Extract the [X, Y] coordinate from the center of the cell holding the provided text.  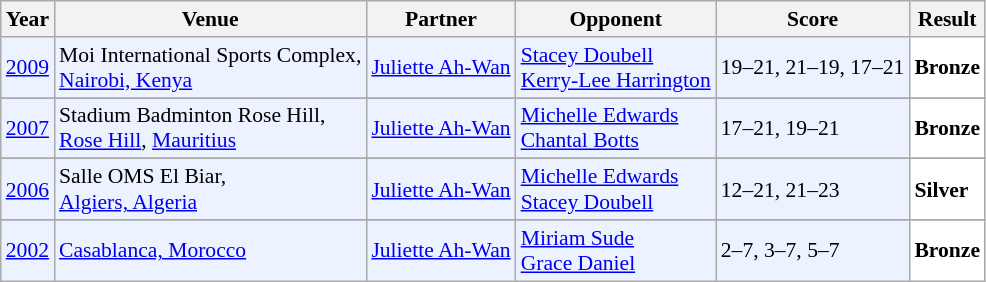
2007 [28, 128]
Michelle Edwards Stacey Doubell [616, 190]
Silver [947, 190]
Salle OMS El Biar,Algiers, Algeria [210, 190]
Result [947, 19]
Year [28, 19]
Score [813, 19]
2–7, 3–7, 5–7 [813, 250]
2006 [28, 190]
2002 [28, 250]
Stacey Doubell Kerry-Lee Harrington [616, 68]
17–21, 19–21 [813, 128]
2009 [28, 68]
Partner [440, 19]
Moi International Sports Complex,Nairobi, Kenya [210, 68]
Casablanca, Morocco [210, 250]
Venue [210, 19]
Opponent [616, 19]
Stadium Badminton Rose Hill,Rose Hill, Mauritius [210, 128]
12–21, 21–23 [813, 190]
Miriam Sude Grace Daniel [616, 250]
19–21, 21–19, 17–21 [813, 68]
Michelle Edwards Chantal Botts [616, 128]
